Identify which cell holds the provided text, then report its [X, Y] central coordinate. 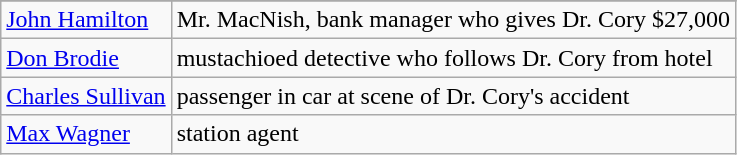
Mr. MacNish, bank manager who gives Dr. Cory $27,000 [453, 20]
Max Wagner [86, 134]
station agent [453, 134]
John Hamilton [86, 20]
Don Brodie [86, 58]
mustachioed detective who follows Dr. Cory from hotel [453, 58]
passenger in car at scene of Dr. Cory's accident [453, 96]
Charles Sullivan [86, 96]
